From the cell containing the given text, extract its center point as (X, Y) coordinate. 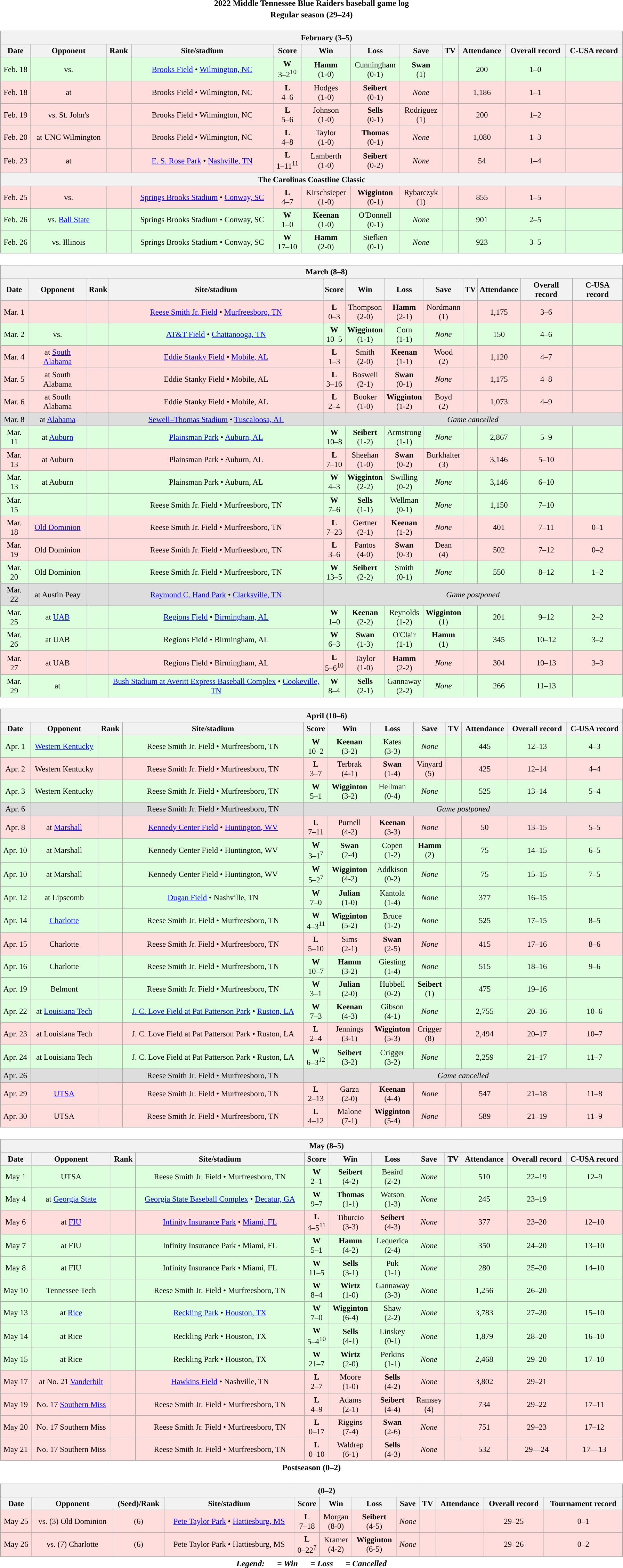
Swilling(0-2) (404, 482)
2,259 (485, 1057)
12–14 (537, 769)
Dean(4) (444, 549)
Sells(4-3) (392, 1449)
March (8–8) (311, 272)
Tiburcio(3-3) (350, 1222)
at UNC Wilmington (69, 138)
Apr. 30 (15, 1116)
Apr. 12 (15, 898)
May 14 (16, 1336)
Waldrep(6-1) (350, 1449)
Wigginton(5-4) (392, 1116)
W21–7 (316, 1359)
29–26 (514, 1544)
Sells(0-1) (375, 115)
Nordmann(1) (444, 312)
415 (485, 944)
16–15 (537, 898)
2–2 (597, 617)
Sims(2-1) (350, 944)
W4–3 (334, 482)
201 (499, 617)
Raymond C. Hand Park • Clarksville, TN (216, 595)
W10–8 (334, 437)
29–23 (537, 1427)
550 (499, 572)
Crigger(3-2) (392, 1057)
29–25 (514, 1521)
1–0 (535, 69)
3–3 (597, 663)
W6–312 (316, 1057)
Swan(2-6) (392, 1427)
17—13 (594, 1449)
L0–17 (316, 1427)
O'Donnell(0-1) (375, 220)
May 19 (16, 1404)
Wigginton(6-4) (350, 1313)
Apr. 1 (15, 747)
12–13 (537, 747)
350 (484, 1245)
Belmont (64, 989)
Swan(2-5) (392, 944)
W2–1 (316, 1177)
Wellman(0-1) (404, 505)
L2–13 (316, 1093)
at No. 21 Vanderbilt (71, 1382)
20–17 (537, 1034)
L3–6 (334, 549)
W5–410 (316, 1336)
Wigginton(2-2) (365, 482)
Keenan(3-3) (392, 827)
Adams(2-1) (350, 1404)
Mar. 29 (14, 686)
Morgan(8-0) (336, 1521)
1,879 (484, 1336)
Mar. 1 (14, 312)
Feb. 19 (16, 115)
7–12 (546, 549)
2–5 (535, 220)
Feb. 25 (16, 197)
Kirschsieper(1-0) (326, 197)
29—24 (537, 1449)
Gannaway(3-3) (392, 1291)
L4–511 (316, 1222)
Swan(0-3) (404, 549)
Dugan Field • Nashville, TN (213, 898)
Swan(0-2) (404, 460)
L3–16 (334, 379)
May 4 (16, 1199)
Gibson(4-1) (392, 1012)
7–10 (546, 505)
Tournament record (583, 1503)
L3–7 (316, 769)
Mar. 15 (14, 505)
25–20 (537, 1268)
4–4 (594, 769)
3–5 (535, 242)
Sells(4-2) (392, 1382)
The Carolinas Coastline Classic (311, 179)
May 25 (16, 1521)
23–19 (537, 1199)
425 (485, 769)
9–6 (594, 967)
Hamm(2-2) (404, 663)
11–13 (546, 686)
Seibert(3-2) (350, 1057)
11–7 (594, 1057)
1–3 (535, 138)
1,080 (482, 138)
Mar. 20 (14, 572)
Kates(3-3) (392, 747)
Apr. 22 (15, 1012)
Wigginton(3-2) (350, 791)
Garza(2-0) (350, 1093)
855 (482, 197)
L4–9 (316, 1404)
Boswell(2-1) (365, 379)
Jennings(3-1) (350, 1034)
Hamm(4-2) (350, 1245)
923 (482, 242)
Siefken(0-1) (375, 242)
O'Clair(1-1) (404, 640)
vs. Illinois (69, 242)
Perkins(1-1) (392, 1359)
7–5 (594, 874)
3–6 (546, 312)
5–10 (546, 460)
Hamm(2-1) (404, 312)
Vinyard(5) (430, 769)
4–6 (546, 334)
Keenan(3-2) (350, 747)
E. S. Rose Park • Nashville, TN (202, 161)
Linskey(0-1) (392, 1336)
L7–23 (334, 527)
3,802 (484, 1382)
L4–7 (288, 197)
2,867 (499, 437)
Mar. 22 (14, 595)
54 (482, 161)
6–5 (594, 850)
Seibert(4-5) (374, 1521)
8–5 (594, 921)
13–15 (537, 827)
Seibert(0-1) (375, 92)
L5–10 (316, 944)
at Alabama (58, 420)
Gannaway(2-2) (404, 686)
Swan(1) (421, 69)
Addkison(0-2) (392, 874)
Hamm(2-0) (326, 242)
Sells(1-1) (365, 505)
10–6 (594, 1012)
Hodges(1-0) (326, 92)
L7–11 (316, 827)
Julian(1-0) (350, 898)
W3–210 (288, 69)
May 17 (16, 1382)
Apr. 19 (15, 989)
304 (499, 663)
Wirtz(1-0) (350, 1291)
Wigginton(5-3) (392, 1034)
Seibert(0-2) (375, 161)
10–7 (594, 1034)
18–16 (537, 967)
21–17 (537, 1057)
16–10 (594, 1336)
Swan(2-4) (350, 850)
20–16 (537, 1012)
W3–1 (316, 989)
Hamm(1) (444, 640)
Apr. 6 (15, 809)
4–7 (546, 357)
at Lipscomb (64, 898)
Booker(1-0) (365, 402)
502 (499, 549)
Lamberth(1-0) (326, 161)
1,120 (499, 357)
Boyd(2) (444, 402)
Mar. 2 (14, 334)
Hamm(3-2) (350, 967)
Wirtz(2-0) (350, 1359)
W6–3 (334, 640)
L7–10 (334, 460)
4–3 (594, 747)
L7–18 (307, 1521)
Cunningham(0-1) (375, 69)
Terbrak(4-1) (350, 769)
Keenan(2-2) (365, 617)
17–12 (594, 1427)
W4–311 (316, 921)
10–13 (546, 663)
Feb. 20 (16, 138)
Seibert(4-4) (392, 1404)
Apr. 24 (15, 1057)
Apr. 29 (15, 1093)
Rodriguez(1) (421, 115)
27–20 (537, 1313)
May 26 (16, 1544)
5–5 (594, 827)
Mar. 5 (14, 379)
2,494 (485, 1034)
Thomas(1-1) (350, 1199)
29–21 (537, 1382)
12–10 (594, 1222)
Purnell(4-2) (350, 827)
Mar. 25 (14, 617)
L2–7 (316, 1382)
May 6 (16, 1222)
Sewell–Thomas Stadium • Tuscaloosa, AL (216, 420)
15–10 (594, 1313)
345 (499, 640)
Keenan(4-4) (392, 1093)
vs. (7) Charlotte (72, 1544)
4–8 (546, 379)
Bruce(1-2) (392, 921)
13–14 (537, 791)
Mar. 6 (14, 402)
515 (485, 967)
Ramsey(4) (429, 1404)
Mar. 26 (14, 640)
3–2 (597, 640)
Watson(1-3) (392, 1199)
May 7 (16, 1245)
734 (484, 1404)
February (3–5) (311, 38)
Wigginton(1-2) (404, 402)
6–10 (546, 482)
589 (485, 1116)
Johnson(1-0) (326, 115)
Apr. 26 (15, 1076)
vs. St. John's (69, 115)
Burkhalter(3) (444, 460)
May 13 (16, 1313)
1–1 (535, 92)
Kantola(1-4) (392, 898)
19–16 (537, 989)
AT&T Field • Chattanooga, TN (216, 334)
Malone(7-1) (350, 1116)
Georgia State Baseball Complex • Decatur, GA (220, 1199)
1–5 (535, 197)
245 (484, 1199)
Wigginton(1) (444, 617)
Hawkins Field • Nashville, TN (220, 1382)
901 (482, 220)
475 (485, 989)
510 (484, 1177)
Wigginton(0-1) (375, 197)
17–15 (537, 921)
Mar. 19 (14, 549)
Sheehan(1-0) (365, 460)
Sells(2-1) (365, 686)
Mar. 11 (14, 437)
Wigginton(6-5) (374, 1544)
W17–10 (288, 242)
Smith(0-1) (404, 572)
Apr. 16 (15, 967)
17–16 (537, 944)
(0–2) (311, 1490)
May 1 (16, 1177)
28–20 (537, 1336)
Crigger(8) (430, 1034)
Riggins(7-4) (350, 1427)
445 (485, 747)
5–4 (594, 791)
8–12 (546, 572)
Hubbell(0-2) (392, 989)
Seibert(1-2) (365, 437)
vs. Ball State (69, 220)
May 8 (16, 1268)
Wigginton(4-2) (350, 874)
13–10 (594, 1245)
1,150 (499, 505)
Seibert(2-2) (365, 572)
532 (484, 1449)
17–10 (594, 1359)
Keenan(4-3) (350, 1012)
May 20 (16, 1427)
Wigginton(5-2) (350, 921)
(Seed)/Rank (139, 1503)
May 15 (16, 1359)
May (8–5) (311, 1146)
Corn(1-1) (404, 334)
W7–6 (334, 505)
8–6 (594, 944)
W7–3 (316, 1012)
L0–10 (316, 1449)
547 (485, 1093)
11–8 (594, 1093)
at Georgia State (71, 1199)
Smith(2-0) (365, 357)
Apr. 23 (15, 1034)
Reynolds(1-2) (404, 617)
vs. (3) Old Dominion (72, 1521)
Mar. 18 (14, 527)
W9–7 (316, 1199)
Julian(2-0) (350, 989)
280 (484, 1268)
Gertner(2-1) (365, 527)
Armstrong(1-1) (404, 437)
Keenan(1-0) (326, 220)
1,186 (482, 92)
Sells(4-1) (350, 1336)
7–11 (546, 527)
2,755 (485, 1012)
10–12 (546, 640)
Bush Stadium at Averitt Express Baseball Complex • Cookeville, TN (216, 686)
751 (484, 1427)
L4–12 (316, 1116)
Mar. 8 (14, 420)
2,468 (484, 1359)
L0–227 (307, 1544)
L5–610 (334, 663)
Apr. 3 (15, 791)
April (10–6) (311, 716)
14–15 (537, 850)
Mar. 27 (14, 663)
150 (499, 334)
29–22 (537, 1404)
at Austin Peay (58, 595)
9–12 (546, 617)
17–11 (594, 1404)
Wigginton(1-1) (365, 334)
L4–8 (288, 138)
W10–7 (316, 967)
22–19 (537, 1177)
Thompson(2-0) (365, 312)
4–9 (546, 402)
1,073 (499, 402)
24–20 (537, 1245)
W10–5 (334, 334)
L0–3 (334, 312)
Thomas(0-1) (375, 138)
12–9 (594, 1177)
Kramer(4-2) (336, 1544)
W5–27 (316, 874)
W11–5 (316, 1268)
Seibert(1) (430, 989)
11–9 (594, 1116)
Sells(3-1) (350, 1268)
401 (499, 527)
Apr. 8 (15, 827)
5–9 (546, 437)
Wood(2) (444, 357)
Swan(1-3) (365, 640)
Hellman(0-4) (392, 791)
Tennessee Tech (71, 1291)
21–19 (537, 1116)
L1–1111 (288, 161)
23–20 (537, 1222)
May 10 (16, 1291)
Pantos(4-0) (365, 549)
Seibert(4-3) (392, 1222)
266 (499, 686)
Keenan(1-2) (404, 527)
21–18 (537, 1093)
Copen(1-2) (392, 850)
3,783 (484, 1313)
W3–17 (316, 850)
1–4 (535, 161)
Feb. 23 (16, 161)
Hamm(1-0) (326, 69)
Swan(1-4) (392, 769)
L4–6 (288, 92)
Beaird(2-2) (392, 1177)
W13–5 (334, 572)
Giesting(1-4) (392, 967)
Apr. 2 (15, 769)
Lequerica(2-4) (392, 1245)
Seibert(4-2) (350, 1177)
Rybarczyk(1) (421, 197)
W10–2 (316, 747)
Hamm(2) (430, 850)
Puk(1-1) (392, 1268)
Moore(1-0) (350, 1382)
Apr. 15 (15, 944)
Swan(0-1) (404, 379)
L1–3 (334, 357)
26–20 (537, 1291)
Mar. 4 (14, 357)
May 21 (16, 1449)
Keenan(1-1) (404, 357)
14–10 (594, 1268)
1,256 (484, 1291)
29–20 (537, 1359)
15–15 (537, 874)
Apr. 14 (15, 921)
L5–6 (288, 115)
Shaw(2-2) (392, 1313)
50 (485, 827)
